Scan for the cell matching the given text and deliver its [X, Y] coordinate at center. 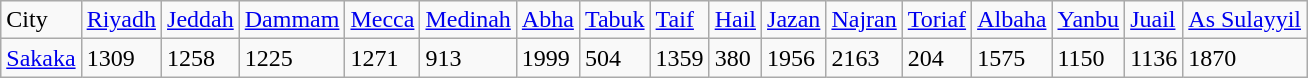
Medinah [468, 20]
1999 [548, 58]
Mecca [382, 20]
1225 [292, 58]
Dammam [292, 20]
Tabuk [614, 20]
2163 [864, 58]
1309 [121, 58]
Hail [735, 20]
1150 [1088, 58]
1575 [1012, 58]
1271 [382, 58]
As Sulayyil [1245, 20]
Toriaf [936, 20]
1359 [680, 58]
City [41, 20]
1136 [1154, 58]
913 [468, 58]
504 [614, 58]
Sakaka [41, 58]
Taif [680, 20]
1870 [1245, 58]
Yanbu [1088, 20]
380 [735, 58]
Jeddah [201, 20]
1956 [794, 58]
204 [936, 58]
Jazan [794, 20]
Albaha [1012, 20]
Abha [548, 20]
Juail [1154, 20]
Najran [864, 20]
1258 [201, 58]
Riyadh [121, 20]
